Provide the (x, y) coordinate of the cell's center where the given text is located.  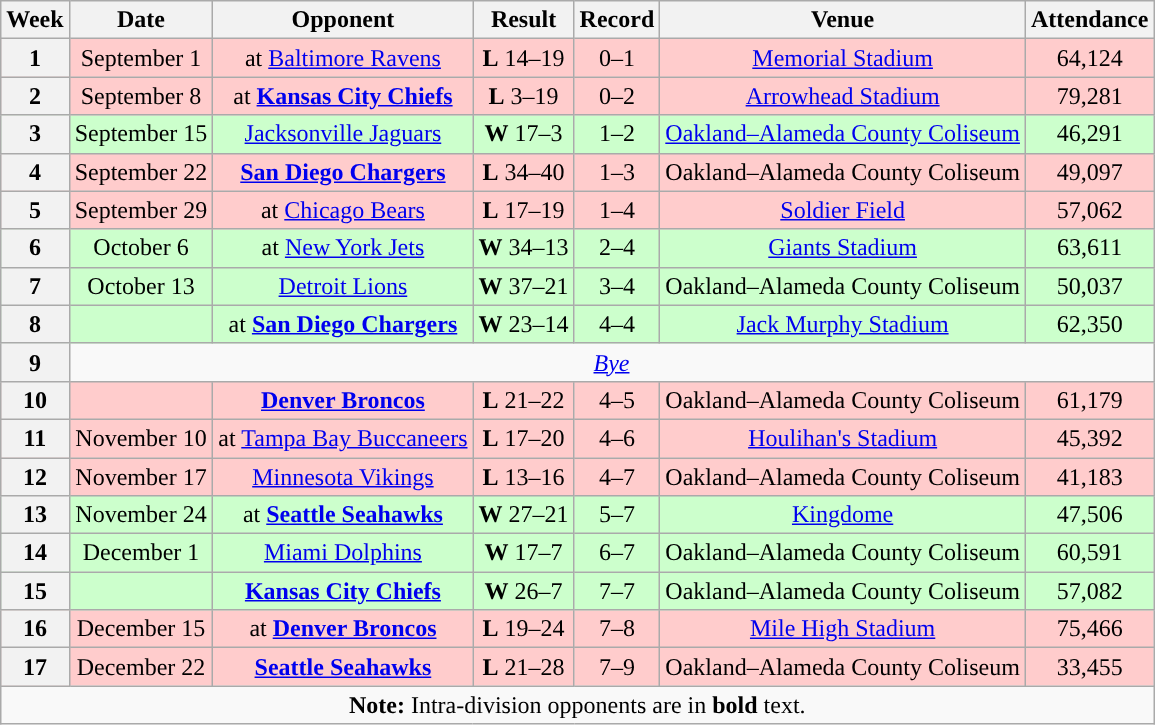
1–2 (617, 134)
December 15 (141, 629)
15 (35, 591)
50,037 (1089, 286)
San Diego Chargers (343, 172)
Giants Stadium (843, 248)
December 1 (141, 553)
Attendance (1089, 20)
at Denver Broncos (343, 629)
October 6 (141, 248)
46,291 (1089, 134)
L 19–24 (524, 629)
6 (35, 248)
4–7 (617, 477)
W 27–21 (524, 515)
L 13–16 (524, 477)
L 34–40 (524, 172)
L 17–20 (524, 438)
Opponent (343, 20)
September 8 (141, 96)
Miami Dolphins (343, 553)
Date (141, 20)
Soldier Field (843, 210)
at Kansas City Chiefs (343, 96)
L 17–19 (524, 210)
61,179 (1089, 400)
September 22 (141, 172)
Jacksonville Jaguars (343, 134)
0–1 (617, 58)
4 (35, 172)
at Tampa Bay Buccaneers (343, 438)
5–7 (617, 515)
Bye (612, 362)
October 13 (141, 286)
4–5 (617, 400)
at Baltimore Ravens (343, 58)
at Seattle Seahawks (343, 515)
7 (35, 286)
60,591 (1089, 553)
3 (35, 134)
December 22 (141, 667)
Result (524, 20)
13 (35, 515)
Mile High Stadium (843, 629)
Seattle Seahawks (343, 667)
7–9 (617, 667)
Denver Broncos (343, 400)
at Chicago Bears (343, 210)
Record (617, 20)
41,183 (1089, 477)
57,062 (1089, 210)
W 17–3 (524, 134)
W 26–7 (524, 591)
75,466 (1089, 629)
Jack Murphy Stadium (843, 324)
Kansas City Chiefs (343, 591)
57,082 (1089, 591)
9 (35, 362)
L 21–28 (524, 667)
64,124 (1089, 58)
Kingdome (843, 515)
Note: Intra-division opponents are in bold text. (578, 705)
2 (35, 96)
33,455 (1089, 667)
W 37–21 (524, 286)
8 (35, 324)
November 17 (141, 477)
45,392 (1089, 438)
7–8 (617, 629)
Memorial Stadium (843, 58)
49,097 (1089, 172)
0–2 (617, 96)
September 1 (141, 58)
Houlihan's Stadium (843, 438)
1–4 (617, 210)
12 (35, 477)
11 (35, 438)
at New York Jets (343, 248)
at San Diego Chargers (343, 324)
16 (35, 629)
September 29 (141, 210)
1 (35, 58)
L 3–19 (524, 96)
W 17–7 (524, 553)
Week (35, 20)
3–4 (617, 286)
4–4 (617, 324)
W 34–13 (524, 248)
63,611 (1089, 248)
L 14–19 (524, 58)
7–7 (617, 591)
1–3 (617, 172)
79,281 (1089, 96)
L 21–22 (524, 400)
4–6 (617, 438)
10 (35, 400)
September 15 (141, 134)
W 23–14 (524, 324)
November 10 (141, 438)
Detroit Lions (343, 286)
Arrowhead Stadium (843, 96)
62,350 (1089, 324)
6–7 (617, 553)
Venue (843, 20)
17 (35, 667)
November 24 (141, 515)
14 (35, 553)
2–4 (617, 248)
Minnesota Vikings (343, 477)
47,506 (1089, 515)
5 (35, 210)
